Extract the (x, y) coordinate from the center of the cell holding the provided text.  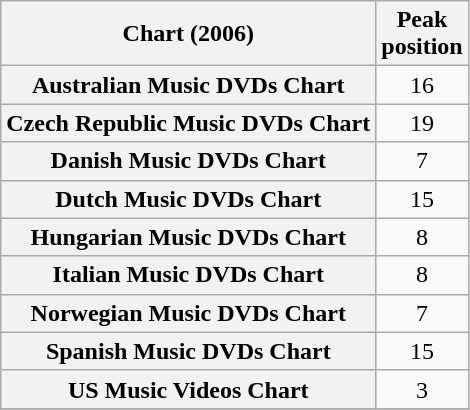
Spanish Music DVDs Chart (188, 351)
Danish Music DVDs Chart (188, 161)
Italian Music DVDs Chart (188, 275)
3 (422, 389)
Australian Music DVDs Chart (188, 85)
Norwegian Music DVDs Chart (188, 313)
Dutch Music DVDs Chart (188, 199)
19 (422, 123)
Peakposition (422, 34)
16 (422, 85)
US Music Videos Chart (188, 389)
Czech Republic Music DVDs Chart (188, 123)
Hungarian Music DVDs Chart (188, 237)
Chart (2006) (188, 34)
